Scan for the cell matching the given text and deliver its [X, Y] coordinate at center. 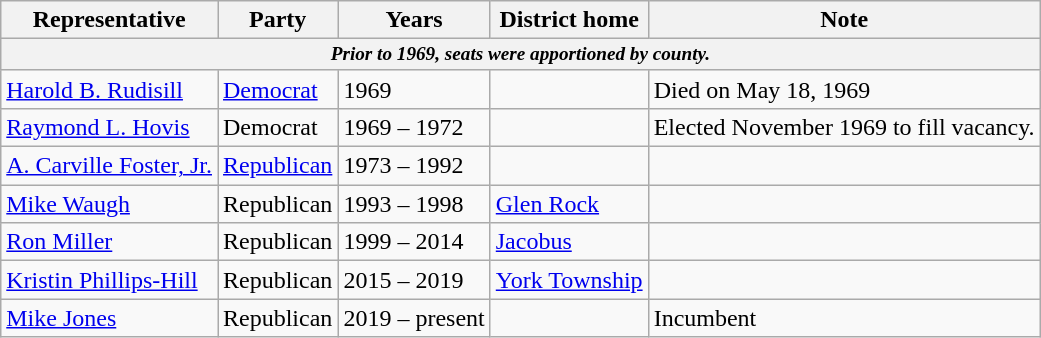
1993 – 1998 [414, 204]
Years [414, 20]
Kristin Phillips-Hill [110, 280]
1969 [414, 89]
2019 – present [414, 318]
Raymond L. Hovis [110, 128]
1969 – 1972 [414, 128]
1973 – 1992 [414, 166]
Ron Miller [110, 242]
1999 – 2014 [414, 242]
Representative [110, 20]
2015 – 2019 [414, 280]
Mike Waugh [110, 204]
A. Carville Foster, Jr. [110, 166]
District home [569, 20]
Died on May 18, 1969 [844, 89]
Prior to 1969, seats were apportioned by county. [520, 55]
Jacobus [569, 242]
Glen Rock [569, 204]
Elected November 1969 to fill vacancy. [844, 128]
Harold B. Rudisill [110, 89]
Incumbent [844, 318]
York Township [569, 280]
Mike Jones [110, 318]
Note [844, 20]
Party [278, 20]
